Scan for the cell matching the given text and deliver its [x, y] coordinate at center. 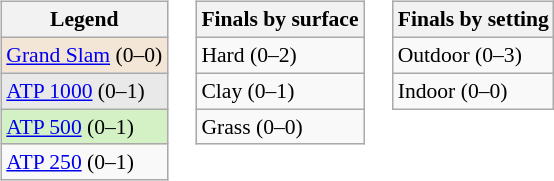
ATP 1000 (0–1) [84, 91]
Outdoor (0–3) [474, 55]
Legend [84, 20]
Grass (0–0) [280, 127]
ATP 500 (0–1) [84, 127]
Hard (0–2) [280, 55]
Finals by setting [474, 20]
Indoor (0–0) [474, 91]
ATP 250 (0–1) [84, 162]
Grand Slam (0–0) [84, 55]
Clay (0–1) [280, 91]
Finals by surface [280, 20]
